Pinpoint the cell where the given text exists, returning its (X, Y) midpoint coordinate. 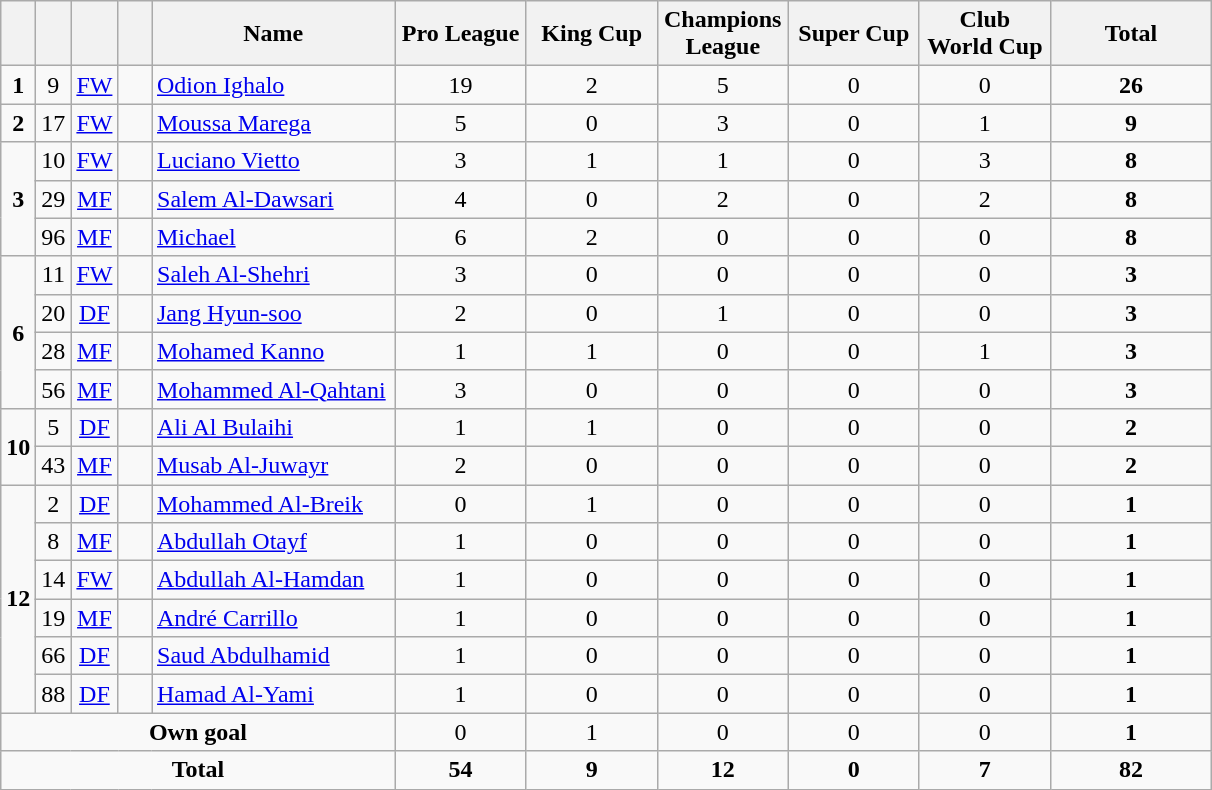
Luciano Vietto (274, 161)
Saleh Al-Shehri (274, 275)
Club World Cup (984, 34)
Mohammed Al-Breik (274, 503)
82 (1130, 770)
Hamad Al-Yami (274, 694)
Abdullah Al-Hamdan (274, 580)
Salem Al-Dawsari (274, 199)
29 (54, 199)
Champions League (722, 34)
88 (54, 694)
7 (984, 770)
Super Cup (854, 34)
André Carrillo (274, 618)
96 (54, 237)
Jang Hyun-soo (274, 313)
Moussa Marega (274, 123)
20 (54, 313)
66 (54, 656)
14 (54, 580)
Odion Ighalo (274, 85)
Abdullah Otayf (274, 542)
Pro League (460, 34)
Saud Abdulhamid (274, 656)
Own goal (198, 732)
Musab Al-Juwayr (274, 465)
King Cup (592, 34)
Ali Al Bulaihi (274, 427)
Michael (274, 237)
28 (54, 351)
Mohammed Al-Qahtani (274, 389)
Name (274, 34)
4 (460, 199)
56 (54, 389)
Mohamed Kanno (274, 351)
26 (1130, 85)
43 (54, 465)
54 (460, 770)
11 (54, 275)
17 (54, 123)
